Detect which cell encompasses the target text, then output its [x, y] center coordinate. 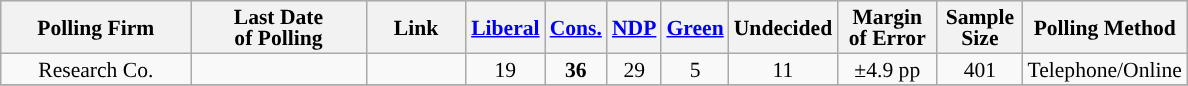
Research Co. [96, 68]
SampleSize [980, 27]
Cons. [576, 27]
Polling Firm [96, 27]
Last Dateof Polling [278, 27]
Polling Method [1104, 27]
Undecided [783, 27]
Marginof Error [887, 27]
36 [576, 68]
±4.9 pp [887, 68]
Telephone/Online [1104, 68]
11 [783, 68]
29 [634, 68]
NDP [634, 27]
19 [505, 68]
Green [694, 27]
Link [416, 27]
5 [694, 68]
401 [980, 68]
Liberal [505, 27]
